Provide the [X, Y] coordinate of the cell's center where the given text is located.  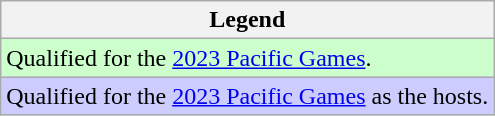
Qualified for the 2023 Pacific Games as the hosts. [248, 96]
Legend [248, 20]
Qualified for the 2023 Pacific Games. [248, 58]
